Extract the [X, Y] coordinate from the center of the cell holding the provided text.  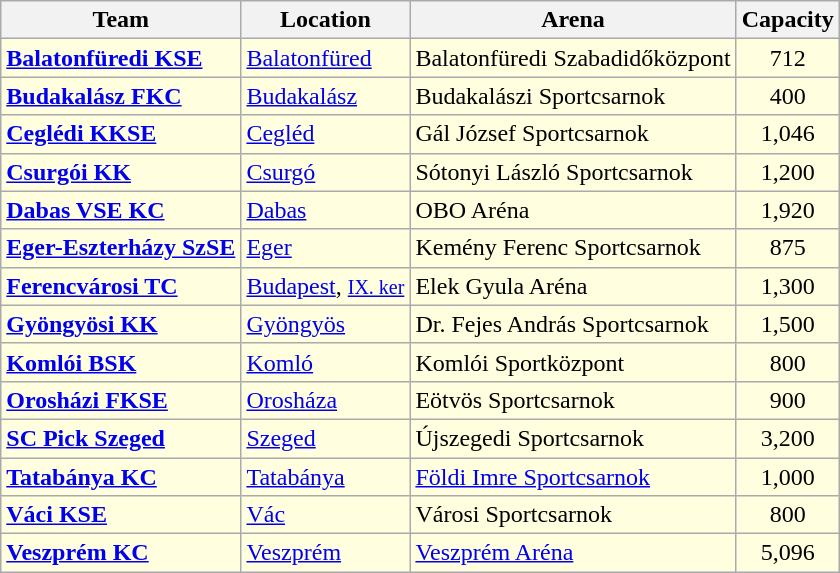
Csurgó [326, 172]
Sótonyi László Sportcsarnok [573, 172]
Városi Sportcsarnok [573, 515]
3,200 [788, 438]
Dr. Fejes András Sportcsarnok [573, 324]
Dabas VSE KC [121, 210]
OBO Aréna [573, 210]
Tatabánya KC [121, 477]
Balatonfüred [326, 58]
SC Pick Szeged [121, 438]
Elek Gyula Aréna [573, 286]
875 [788, 248]
1,046 [788, 134]
1,920 [788, 210]
Gyöngyösi KK [121, 324]
Veszprém KC [121, 553]
Budakalászi Sportcsarnok [573, 96]
Ceglédi KKSE [121, 134]
Váci KSE [121, 515]
Budakalász FKC [121, 96]
Komlói BSK [121, 362]
Gyöngyös [326, 324]
Tatabánya [326, 477]
Budapest, IX. ker [326, 286]
Orosházi FKSE [121, 400]
Balatonfüredi Szabadidőközpont [573, 58]
712 [788, 58]
Ferencvárosi TC [121, 286]
Eger-Eszterházy SzSE [121, 248]
Kemény Ferenc Sportcsarnok [573, 248]
Budakalász [326, 96]
900 [788, 400]
Eötvös Sportcsarnok [573, 400]
1,200 [788, 172]
Location [326, 20]
1,500 [788, 324]
Csurgói KK [121, 172]
Földi Imre Sportcsarnok [573, 477]
Orosháza [326, 400]
1,000 [788, 477]
1,300 [788, 286]
Vác [326, 515]
Eger [326, 248]
400 [788, 96]
Veszprém Aréna [573, 553]
5,096 [788, 553]
Dabas [326, 210]
Újszegedi Sportcsarnok [573, 438]
Capacity [788, 20]
Komló [326, 362]
Balatonfüredi KSE [121, 58]
Cegléd [326, 134]
Veszprém [326, 553]
Team [121, 20]
Gál József Sportcsarnok [573, 134]
Szeged [326, 438]
Arena [573, 20]
Komlói Sportközpont [573, 362]
